Output the (X, Y) coordinate of the center of the cell containing the given text.  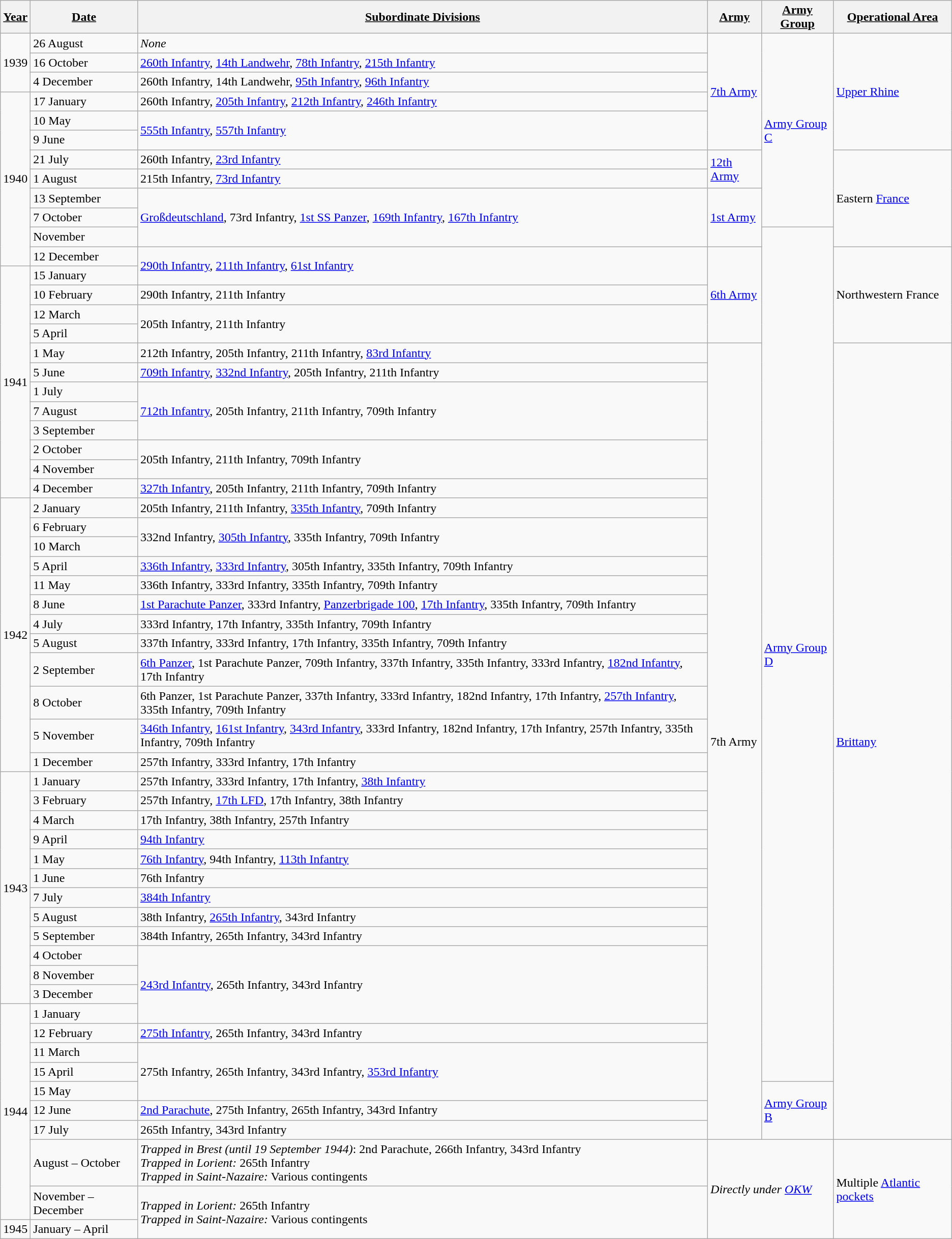
Multiple Atlantic pockets (892, 1189)
Directly under OKW (771, 1189)
17 January (84, 101)
6th Panzer, 1st Parachute Panzer, 709th Infantry, 337th Infantry, 335th Infantry, 333rd Infantry, 182nd Infantry, 17th Infantry (422, 669)
8 June (84, 605)
12 March (84, 314)
3 September (84, 430)
243rd Infantry, 265th Infantry, 343rd Infantry (422, 985)
15 May (84, 1091)
6th Army (735, 294)
November – December (84, 1202)
1 August (84, 179)
5 June (84, 372)
1939 (15, 63)
2 October (84, 450)
257th Infantry, 333rd Infantry, 17th Infantry (422, 762)
4 March (84, 820)
9 June (84, 140)
333rd Infantry, 17th Infantry, 335th Infantry, 709th Infantry (422, 624)
Upper Rhine (892, 92)
Eastern France (892, 198)
Northwestern France (892, 294)
Army Group B (797, 1110)
1945 (15, 1229)
Army (735, 17)
8 November (84, 975)
260th Infantry, 205th Infantry, 212th Infantry, 246th Infantry (422, 101)
3 February (84, 801)
17th Infantry, 38th Infantry, 257th Infantry (422, 820)
August – October (84, 1163)
Date (84, 17)
76th Infantry, 94th Infantry, 113th Infantry (422, 859)
2 January (84, 508)
Army Group C (797, 130)
6 February (84, 527)
709th Infantry, 332nd Infantry, 205th Infantry, 211th Infantry (422, 372)
13 September (84, 198)
205th Infantry, 211th Infantry, 335th Infantry, 709th Infantry (422, 508)
215th Infantry, 73rd Infantry (422, 179)
12 June (84, 1110)
12th Army (735, 169)
265th Infantry, 343rd Infantry (422, 1130)
21 July (84, 159)
15 April (84, 1072)
4 October (84, 956)
15 January (84, 276)
290th Infantry, 211th Infantry (422, 295)
11 March (84, 1052)
336th Infantry, 333rd Infantry, 335th Infantry, 709th Infantry (422, 585)
7 October (84, 217)
76th Infantry (422, 878)
Trapped in Lorient: 265th InfantryTrapped in Saint-Nazaire: Various contingents (422, 1213)
1 December (84, 762)
2nd Parachute, 275th Infantry, 265th Infantry, 343rd Infantry (422, 1110)
Army Group (797, 17)
275th Infantry, 265th Infantry, 343rd Infantry, 353rd Infantry (422, 1072)
Year (15, 17)
257th Infantry, 17th LFD, 17th Infantry, 38th Infantry (422, 801)
205th Infantry, 211th Infantry (422, 324)
8 October (84, 703)
Army Group D (797, 654)
7 July (84, 897)
212th Infantry, 205th Infantry, 211th Infantry, 83rd Infantry (422, 353)
5 September (84, 936)
November (84, 237)
10 February (84, 295)
94th Infantry (422, 839)
17 July (84, 1130)
None (422, 43)
11 May (84, 585)
Subordinate Divisions (422, 17)
337th Infantry, 333rd Infantry, 17th Infantry, 335th Infantry, 709th Infantry (422, 643)
332nd Infantry, 305th Infantry, 335th Infantry, 709th Infantry (422, 537)
260th Infantry, 14th Landwehr, 95th Infantry, 96th Infantry (422, 82)
9 April (84, 839)
1st Army (735, 217)
7 August (84, 411)
205th Infantry, 211th Infantry, 709th Infantry (422, 459)
10 May (84, 121)
555th Infantry, 557th Infantry (422, 130)
2 September (84, 669)
260th Infantry, 23rd Infantry (422, 159)
336th Infantry, 333rd Infantry, 305th Infantry, 335th Infantry, 709th Infantry (422, 566)
1944 (15, 1112)
Operational Area (892, 17)
Brittany (892, 742)
12 February (84, 1033)
384th Infantry, 265th Infantry, 343rd Infantry (422, 936)
257th Infantry, 333rd Infantry, 17th Infantry, 38th Infantry (422, 781)
4 November (84, 469)
260th Infantry, 14th Landwehr, 78th Infantry, 215th Infantry (422, 63)
16 October (84, 63)
327th Infantry, 205th Infantry, 211th Infantry, 709th Infantry (422, 488)
1943 (15, 888)
346th Infantry, 161st Infantry, 343rd Infantry, 333rd Infantry, 182nd Infantry, 17th Infantry, 257th Infantry, 335th Infantry, 709th Infantry (422, 735)
10 March (84, 546)
3 December (84, 994)
290th Infantry, 211th Infantry, 61st Infantry (422, 265)
5 November (84, 735)
384th Infantry (422, 897)
1st Parachute Panzer, 333rd Infantry, Panzerbrigade 100, 17th Infantry, 335th Infantry, 709th Infantry (422, 605)
1941 (15, 382)
1940 (15, 179)
38th Infantry, 265th Infantry, 343rd Infantry (422, 917)
1 June (84, 878)
4 July (84, 624)
712th Infantry, 205th Infantry, 211th Infantry, 709th Infantry (422, 411)
1 July (84, 392)
Großdeutschland, 73rd Infantry, 1st SS Panzer, 169th Infantry, 167th Infantry (422, 217)
26 August (84, 43)
12 December (84, 256)
January – April (84, 1229)
6th Panzer, 1st Parachute Panzer, 337th Infantry, 333rd Infantry, 182nd Infantry, 17th Infantry, 257th Infantry, 335th Infantry, 709th Infantry (422, 703)
275th Infantry, 265th Infantry, 343rd Infantry (422, 1033)
1942 (15, 635)
